For the text-containing cell, return its midpoint in [x, y] coordinate format. 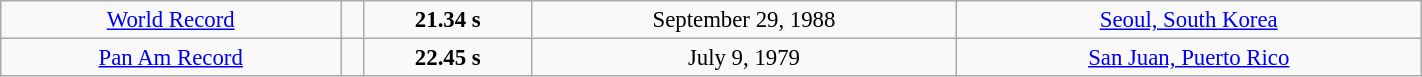
September 29, 1988 [744, 20]
San Juan, Puerto Rico [1188, 58]
World Record [171, 20]
Pan Am Record [171, 58]
22.45 s [448, 58]
July 9, 1979 [744, 58]
21.34 s [448, 20]
Seoul, South Korea [1188, 20]
